Determine the [x, y] coordinate at the center of the cell enclosing the given text.  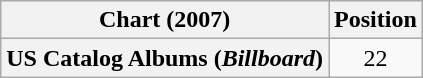
Chart (2007) [165, 20]
22 [376, 58]
Position [376, 20]
US Catalog Albums (Billboard) [165, 58]
